Determine the [x, y] coordinate at the center of the cell enclosing the given text.  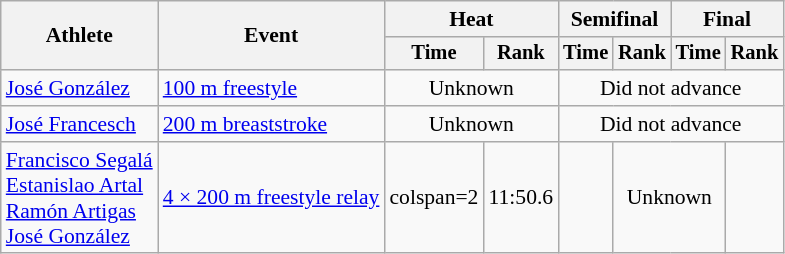
Semifinal [614, 19]
4 × 200 m freestyle relay [272, 198]
Event [272, 36]
colspan=2 [434, 198]
100 m freestyle [272, 88]
Athlete [80, 36]
Francisco SegaláEstanislao ArtalRamón ArtigasJosé González [80, 198]
José Francesch [80, 124]
José González [80, 88]
Final [727, 19]
Heat [471, 19]
11:50.6 [520, 198]
200 m breaststroke [272, 124]
